Search for the cell housing the specified text and yield its [X, Y] center coordinate. 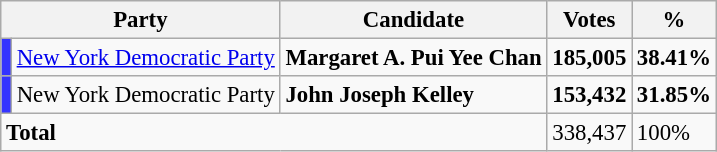
Votes [590, 20]
Candidate [414, 20]
John Joseph Kelley [414, 95]
Party [140, 20]
% [674, 20]
31.85% [674, 95]
Margaret A. Pui Yee Chan [414, 58]
153,432 [590, 95]
185,005 [590, 58]
100% [674, 133]
38.41% [674, 58]
338,437 [590, 133]
Total [274, 133]
